Extract the [x, y] coordinate from the center of the cell holding the provided text.  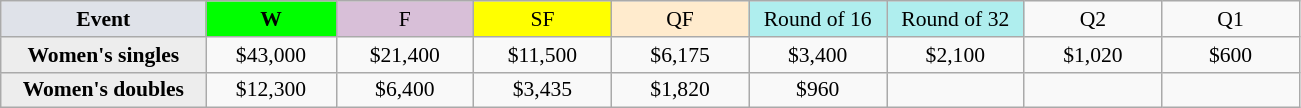
Women's doubles [104, 90]
$12,300 [271, 90]
W [271, 19]
$11,500 [543, 55]
Women's singles [104, 55]
$6,175 [680, 55]
F [405, 19]
$43,000 [271, 55]
Event [104, 19]
$6,400 [405, 90]
Round of 32 [955, 19]
$1,020 [1093, 55]
$21,400 [405, 55]
Q2 [1093, 19]
$3,435 [543, 90]
$960 [818, 90]
$600 [1231, 55]
Round of 16 [818, 19]
QF [680, 19]
Q1 [1231, 19]
$3,400 [818, 55]
$2,100 [955, 55]
SF [543, 19]
$1,820 [680, 90]
